Return (X, Y) of the center of cell containing provided text 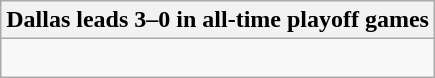
Dallas leads 3–0 in all-time playoff games (218, 20)
